Scan for the cell matching the given text and deliver its [X, Y] coordinate at center. 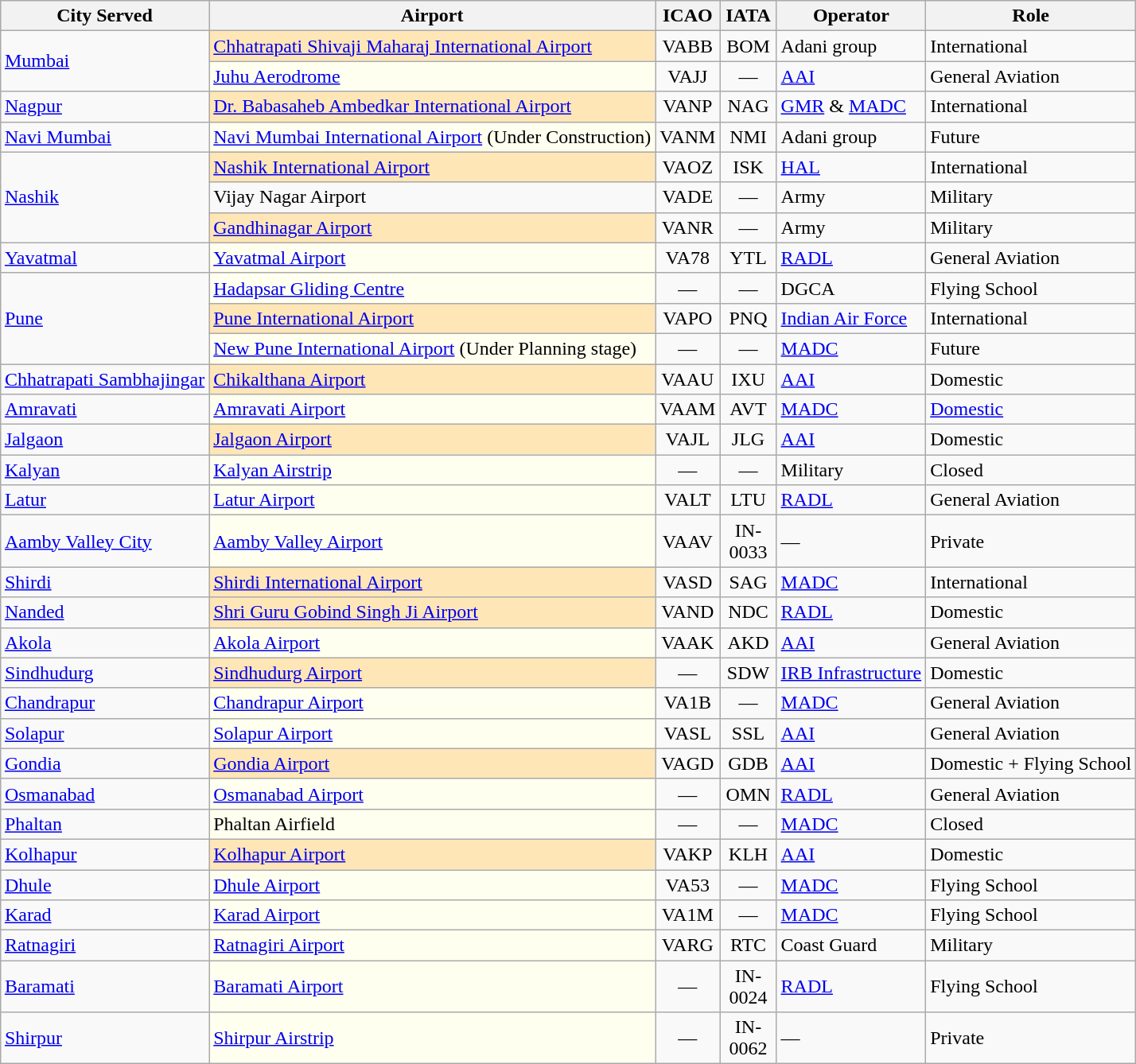
VAAU [687, 379]
New Pune International Airport (Under Planning stage) [433, 348]
VABB [687, 46]
City Served [104, 16]
VANM [687, 137]
Akola Airport [433, 643]
VARG [687, 946]
Amravati Airport [433, 410]
Kolhapur Airport [433, 854]
Dhule [104, 885]
VALT [687, 500]
VAOZ [687, 167]
VAAV [687, 541]
Navi Mumbai International Airport (Under Construction) [433, 137]
Chandrapur [104, 703]
Baramati [104, 986]
Akola [104, 643]
Juhu Aerodrome [433, 76]
SAG [748, 582]
Shirdi International Airport [433, 582]
SSL [748, 733]
Yavatmal Airport [433, 258]
VASD [687, 582]
Latur Airport [433, 500]
NAG [748, 107]
VA78 [687, 258]
GMR & MADC [851, 107]
Gondia [104, 763]
Phaltan [104, 824]
Sindhudurg [104, 673]
GDB [748, 763]
Operator [851, 16]
NDC [748, 612]
Nagpur [104, 107]
Coast Guard [851, 946]
Shirpur Airstrip [433, 1039]
VANP [687, 107]
Hadapsar Gliding Centre [433, 288]
IN-0024 [748, 986]
Karad Airport [433, 915]
Mumbai [104, 61]
VAAM [687, 410]
Aamby Valley Airport [433, 541]
Osmanabad Airport [433, 794]
Kolhapur [104, 854]
LTU [748, 500]
NMI [748, 137]
HAL [851, 167]
ISK [748, 167]
Jalgaon [104, 440]
Chhatrapati Sambhajingar [104, 379]
Ratnagiri [104, 946]
Shri Guru Gobind Singh Ji Airport [433, 612]
DGCA [851, 288]
Vijay Nagar Airport [433, 197]
Navi Mumbai [104, 137]
IN-0033 [748, 541]
VANR [687, 227]
IATA [748, 16]
Role [1031, 16]
Osmanabad [104, 794]
VAGD [687, 763]
PNQ [748, 318]
Dhule Airport [433, 885]
VAND [687, 612]
Baramati Airport [433, 986]
Aamby Valley City [104, 541]
Amravati [104, 410]
Nashik [104, 197]
Indian Air Force [851, 318]
Chandrapur Airport [433, 703]
BOM [748, 46]
Pune International Airport [433, 318]
Domestic + Flying School [1031, 763]
AVT [748, 410]
VA1M [687, 915]
VADE [687, 197]
IN-0062 [748, 1039]
Kalyan Airstrip [433, 470]
Kalyan [104, 470]
Shirpur [104, 1039]
Shirdi [104, 582]
OMN [748, 794]
VAPO [687, 318]
Chikalthana Airport [433, 379]
VAJJ [687, 76]
ICAO [687, 16]
Solapur [104, 733]
KLH [748, 854]
Sindhudurg Airport [433, 673]
VASL [687, 733]
Phaltan Airfield [433, 824]
Nanded [104, 612]
RTC [748, 946]
Latur [104, 500]
IXU [748, 379]
VAAK [687, 643]
VA53 [687, 885]
VAJL [687, 440]
SDW [748, 673]
Ratnagiri Airport [433, 946]
JLG [748, 440]
Yavatmal [104, 258]
VAKP [687, 854]
Chhatrapati Shivaji Maharaj International Airport [433, 46]
Gondia Airport [433, 763]
Pune [104, 318]
Airport [433, 16]
YTL [748, 258]
Dr. Babasaheb Ambedkar International Airport [433, 107]
IRB Infrastructure [851, 673]
Karad [104, 915]
Jalgaon Airport [433, 440]
Nashik International Airport [433, 167]
VA1B [687, 703]
AKD [748, 643]
Gandhinagar Airport [433, 227]
Solapur Airport [433, 733]
